Scan for the cell matching the given text and deliver its (X, Y) coordinate at center. 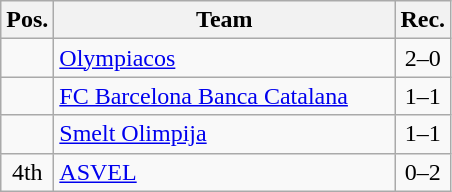
ASVEL (224, 172)
4th (28, 172)
Olympiacos (224, 58)
FC Barcelona Banca Catalana (224, 96)
Pos. (28, 20)
2–0 (423, 58)
Rec. (423, 20)
Team (224, 20)
Smelt Olimpija (224, 134)
0–2 (423, 172)
